Determine the (X, Y) coordinate at the center of the cell enclosing the given text.  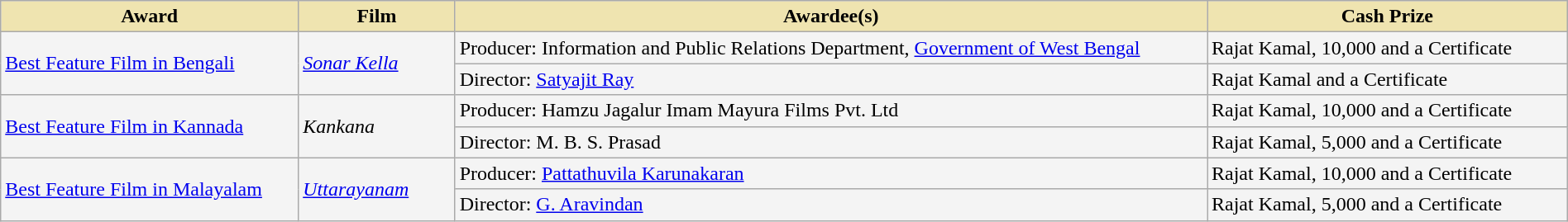
Producer: Pattathuvila Karunakaran (830, 173)
Award (150, 17)
Director: M. B. S. Prasad (830, 142)
Director: Satyajit Ray (830, 79)
Producer: Hamzu Jagalur Imam Mayura Films Pvt. Ltd (830, 111)
Uttarayanam (377, 189)
Best Feature Film in Bengali (150, 64)
Producer: Information and Public Relations Department, Government of West Bengal (830, 48)
Awardee(s) (830, 17)
Sonar Kella (377, 64)
Best Feature Film in Kannada (150, 126)
Best Feature Film in Malayalam (150, 189)
Cash Prize (1388, 17)
Rajat Kamal and a Certificate (1388, 79)
Director: G. Aravindan (830, 205)
Film (377, 17)
Kankana (377, 126)
